From the cell containing the given text, extract its center point as (X, Y) coordinate. 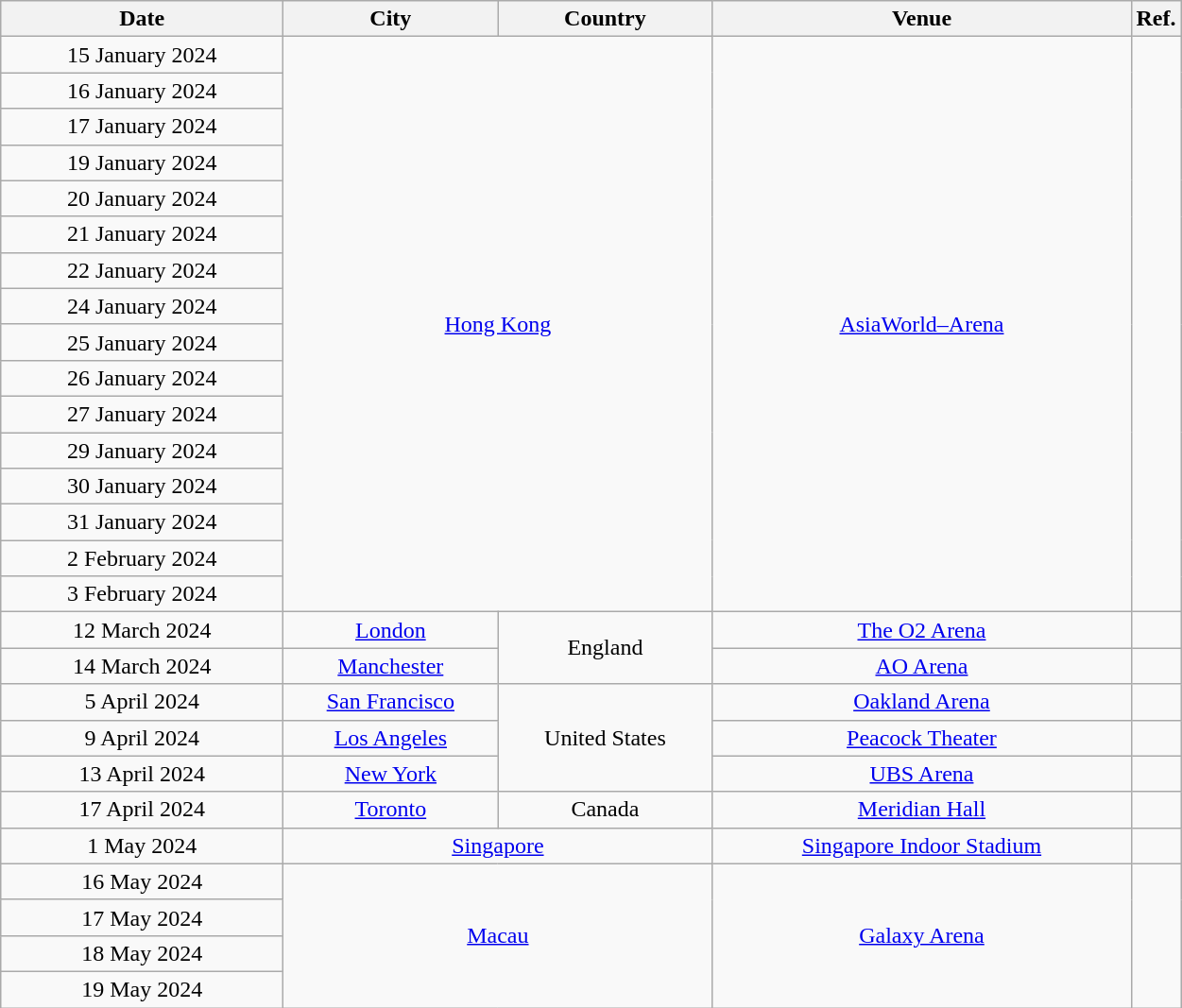
5 April 2024 (142, 702)
18 May 2024 (142, 953)
9 April 2024 (142, 738)
Venue (922, 19)
25 January 2024 (142, 342)
Hong Kong (498, 325)
1 May 2024 (142, 846)
21 January 2024 (142, 234)
20 January 2024 (142, 198)
City (391, 19)
Oakland Arena (922, 702)
Peacock Theater (922, 738)
19 January 2024 (142, 162)
Country (605, 19)
Ref. (1156, 19)
United States (605, 738)
Meridian Hall (922, 810)
Canada (605, 810)
UBS Arena (922, 774)
Los Angeles (391, 738)
22 January 2024 (142, 270)
Manchester (391, 666)
24 January 2024 (142, 306)
27 January 2024 (142, 414)
30 January 2024 (142, 487)
Date (142, 19)
Toronto (391, 810)
13 April 2024 (142, 774)
26 January 2024 (142, 378)
17 May 2024 (142, 917)
AsiaWorld–Arena (922, 325)
Macau (498, 935)
New York (391, 774)
14 March 2024 (142, 666)
London (391, 630)
17 January 2024 (142, 127)
16 May 2024 (142, 881)
England (605, 648)
15 January 2024 (142, 55)
19 May 2024 (142, 989)
12 March 2024 (142, 630)
2 February 2024 (142, 558)
San Francisco (391, 702)
16 January 2024 (142, 91)
17 April 2024 (142, 810)
31 January 2024 (142, 522)
Galaxy Arena (922, 935)
29 January 2024 (142, 451)
3 February 2024 (142, 594)
Singapore Indoor Stadium (922, 846)
Singapore (498, 846)
AO Arena (922, 666)
The O2 Arena (922, 630)
